For the text-containing cell, return its midpoint in (X, Y) coordinate format. 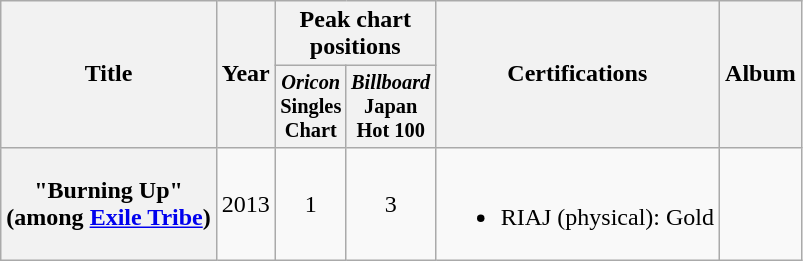
Album (761, 74)
Peak chart positions (355, 34)
Title (109, 74)
3 (390, 204)
RIAJ (physical): Gold (577, 204)
2013 (246, 204)
1 (310, 204)
Oricon Singles Chart (310, 107)
Certifications (577, 74)
Year (246, 74)
Billboard Japan Hot 100 (390, 107)
"Burning Up"(among Exile Tribe) (109, 204)
